Capture the cell that displays the provided text and extract its (x, y) central coordinate. 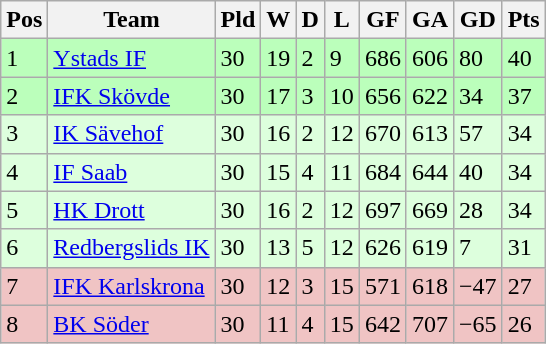
707 (430, 324)
IF Saab (132, 172)
Redbergslids IK (132, 248)
Pos (24, 20)
GF (382, 20)
Ystads IF (132, 58)
Pts (524, 20)
670 (382, 134)
W (278, 20)
−65 (478, 324)
IK Sävehof (132, 134)
10 (342, 96)
GA (430, 20)
27 (524, 286)
606 (430, 58)
IFK Skövde (132, 96)
656 (382, 96)
697 (382, 210)
−47 (478, 286)
622 (430, 96)
28 (478, 210)
669 (430, 210)
HK Drott (132, 210)
9 (342, 58)
613 (430, 134)
8 (24, 324)
571 (382, 286)
644 (430, 172)
L (342, 20)
BK Söder (132, 324)
686 (382, 58)
626 (382, 248)
19 (278, 58)
37 (524, 96)
IFK Karlskrona (132, 286)
642 (382, 324)
6 (24, 248)
1 (24, 58)
Pld (238, 20)
D (310, 20)
GD (478, 20)
684 (382, 172)
13 (278, 248)
Team (132, 20)
618 (430, 286)
31 (524, 248)
26 (524, 324)
80 (478, 58)
57 (478, 134)
17 (278, 96)
619 (430, 248)
